From the cell containing the given text, extract its center point as [x, y] coordinate. 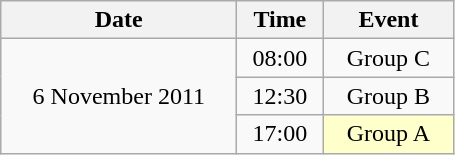
Group C [388, 58]
12:30 [280, 96]
08:00 [280, 58]
Group B [388, 96]
17:00 [280, 134]
Date [119, 20]
Group A [388, 134]
Event [388, 20]
6 November 2011 [119, 96]
Time [280, 20]
